Search for the cell housing the specified text and yield its [x, y] center coordinate. 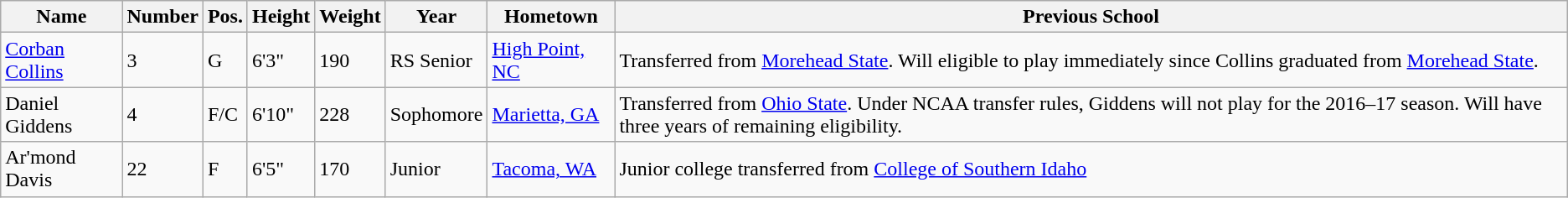
6'10" [281, 114]
F/C [224, 114]
Year [436, 17]
Tacoma, WA [551, 169]
3 [162, 60]
Daniel Giddens [62, 114]
6'3" [281, 60]
Weight [350, 17]
Junior college transferred from College of Southern Idaho [1091, 169]
Transferred from Ohio State. Under NCAA transfer rules, Giddens will not play for the 2016–17 season. Will have three years of remaining eligibility. [1091, 114]
22 [162, 169]
Pos. [224, 17]
High Point, NC [551, 60]
Number [162, 17]
Marietta, GA [551, 114]
228 [350, 114]
Sophomore [436, 114]
RS Senior [436, 60]
Hometown [551, 17]
Corban Collins [62, 60]
Transferred from Morehead State. Will eligible to play immediately since Collins graduated from Morehead State. [1091, 60]
4 [162, 114]
Junior [436, 169]
Name [62, 17]
F [224, 169]
190 [350, 60]
6'5" [281, 169]
Height [281, 17]
Previous School [1091, 17]
Ar'mond Davis [62, 169]
170 [350, 169]
G [224, 60]
